Scan for the cell matching the given text and deliver its (x, y) coordinate at center. 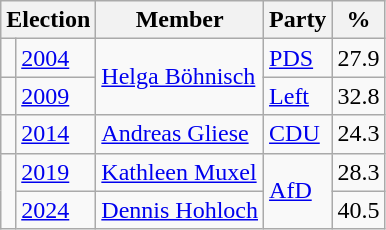
28.3 (358, 172)
PDS (298, 58)
2004 (56, 58)
Andreas Gliese (180, 134)
CDU (298, 134)
Member (180, 20)
2019 (56, 172)
2009 (56, 96)
Helga Böhnisch (180, 77)
24.3 (358, 134)
AfD (298, 191)
Dennis Hohloch (180, 210)
Kathleen Muxel (180, 172)
Left (298, 96)
Party (298, 20)
2014 (56, 134)
32.8 (358, 96)
2024 (56, 210)
40.5 (358, 210)
% (358, 20)
Election (48, 20)
27.9 (358, 58)
